Detect which cell encompasses the target text, then output its [X, Y] center coordinate. 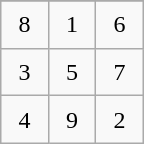
2 [120, 120]
5 [72, 72]
6 [120, 24]
8 [24, 24]
7 [120, 72]
1 [72, 24]
9 [72, 120]
3 [24, 72]
4 [24, 120]
